Search for the cell housing the specified text and yield its (X, Y) center coordinate. 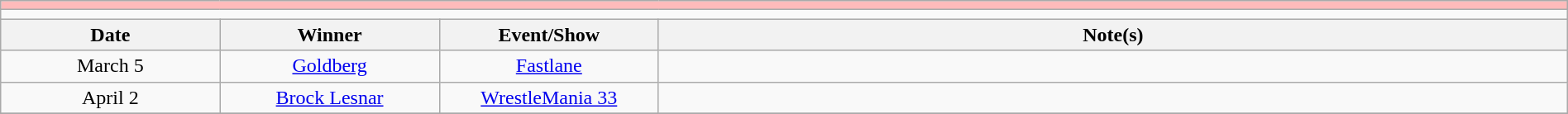
Brock Lesnar (329, 97)
Goldberg (329, 66)
Date (111, 35)
March 5 (111, 66)
Event/Show (549, 35)
Winner (329, 35)
April 2 (111, 97)
WrestleMania 33 (549, 97)
Note(s) (1113, 35)
Fastlane (549, 66)
